For the text-containing cell, return its midpoint in [X, Y] coordinate format. 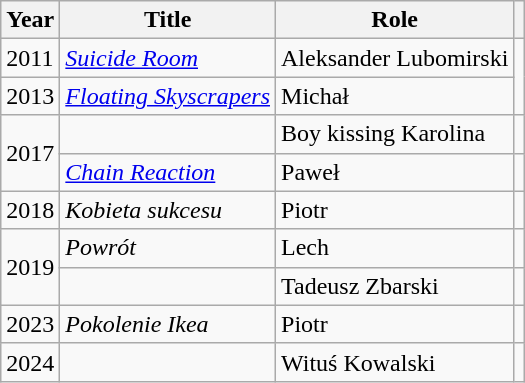
Kobieta sukcesu [168, 210]
Year [30, 20]
Lech [395, 248]
2023 [30, 324]
Pokolenie Ikea [168, 324]
2019 [30, 267]
Powrót [168, 248]
Title [168, 20]
2024 [30, 362]
Boy kissing Karolina [395, 134]
Paweł [395, 172]
Michał [395, 96]
Chain Reaction [168, 172]
Floating Skyscrapers [168, 96]
Wituś Kowalski [395, 362]
2018 [30, 210]
Role [395, 20]
2011 [30, 58]
2017 [30, 153]
2013 [30, 96]
Tadeusz Zbarski [395, 286]
Suicide Room [168, 58]
Aleksander Lubomirski [395, 58]
